Return the (X, Y) coordinate for the center point of the cell that contains the specified text.  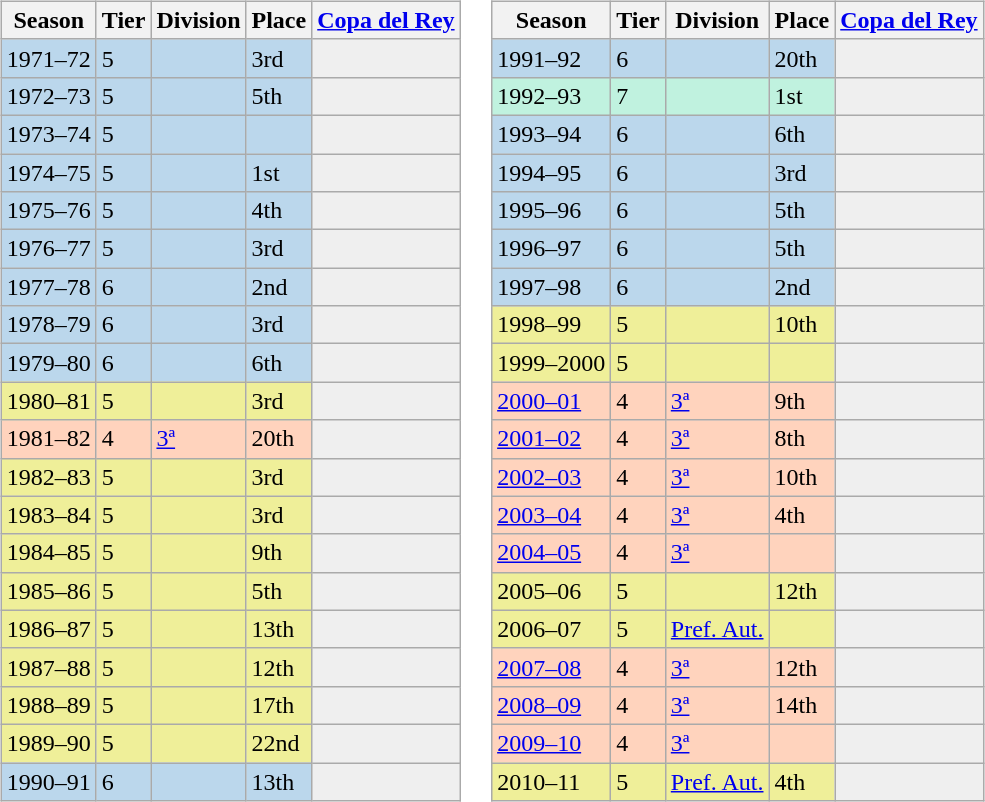
1997–98 (552, 287)
1993–94 (552, 134)
8th (802, 439)
7 (638, 96)
2008–09 (552, 705)
1989–90 (48, 743)
2000–01 (552, 401)
1994–95 (552, 173)
1995–96 (552, 211)
1972–73 (48, 96)
1984–85 (48, 553)
2006–07 (552, 629)
1973–74 (48, 134)
1996–97 (552, 249)
1979–80 (48, 363)
1983–84 (48, 515)
1987–88 (48, 667)
17th (279, 705)
2003–04 (552, 515)
1986–87 (48, 629)
1981–82 (48, 439)
1980–81 (48, 401)
1990–91 (48, 781)
2004–05 (552, 553)
1974–75 (48, 173)
1976–77 (48, 249)
2005–06 (552, 591)
2002–03 (552, 477)
1991–92 (552, 58)
2009–10 (552, 743)
1992–93 (552, 96)
1971–72 (48, 58)
1977–78 (48, 287)
2007–08 (552, 667)
1998–99 (552, 325)
14th (802, 705)
1999–2000 (552, 363)
2001–02 (552, 439)
1982–83 (48, 477)
1975–76 (48, 211)
1978–79 (48, 325)
22nd (279, 743)
1988–89 (48, 705)
1985–86 (48, 591)
2010–11 (552, 781)
